From the cell containing the given text, extract its center point as [x, y] coordinate. 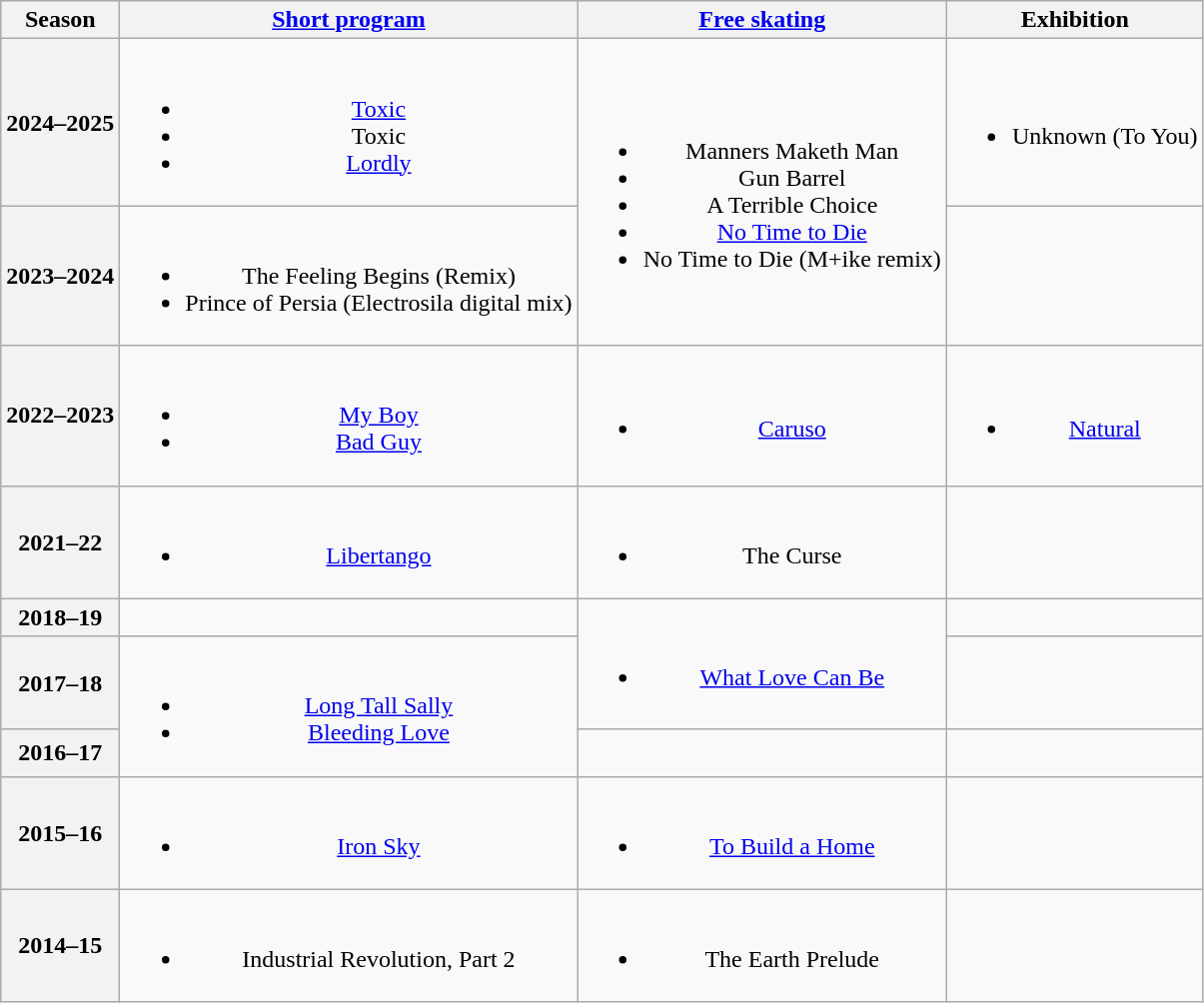
Caruso [761, 416]
2022–2023 [60, 416]
What Love Can Be [761, 663]
Iron Sky [349, 833]
Exhibition [1075, 20]
Toxic Toxic Lordly [349, 122]
2018–19 [60, 617]
Long Tall Sally Bleeding Love [349, 706]
Manners Maketh Man Gun Barrel A Terrible Choice No Time to Die No Time to Die (M+ike remix) [761, 192]
Natural [1075, 416]
Unknown (To You) [1075, 122]
Season [60, 20]
Libertango [349, 541]
The Earth Prelude [761, 945]
My BoyBad Guy [349, 416]
To Build a Home [761, 833]
The Feeling Begins (Remix) Prince of Persia (Electrosila digital mix) [349, 276]
2024–2025 [60, 122]
Short program [349, 20]
The Curse [761, 541]
2021–22 [60, 541]
2014–15 [60, 945]
2017–18 [60, 683]
2016–17 [60, 753]
2023–2024 [60, 276]
2015–16 [60, 833]
Free skating [761, 20]
Industrial Revolution, Part 2 [349, 945]
